Locate the cell with the specified text and output its (X, Y) center coordinate. 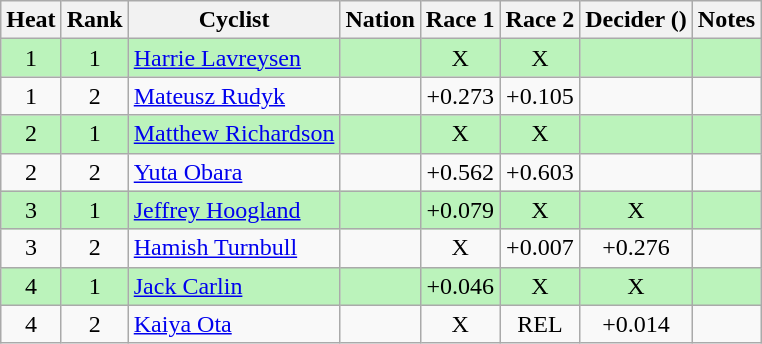
+0.273 (460, 96)
+0.562 (460, 172)
Jack Carlin (234, 286)
Jeffrey Hoogland (234, 210)
+0.046 (460, 286)
Decider () (636, 20)
+0.079 (460, 210)
Heat (31, 20)
Yuta Obara (234, 172)
Harrie Lavreysen (234, 58)
+0.105 (540, 96)
REL (540, 324)
Mateusz Rudyk (234, 96)
Race 1 (460, 20)
+0.276 (636, 248)
Rank (94, 20)
Kaiya Ota (234, 324)
Nation (380, 20)
Hamish Turnbull (234, 248)
Matthew Richardson (234, 134)
Notes (726, 20)
+0.014 (636, 324)
Cyclist (234, 20)
+0.007 (540, 248)
+0.603 (540, 172)
Race 2 (540, 20)
